Search for the cell housing the specified text and yield its [X, Y] center coordinate. 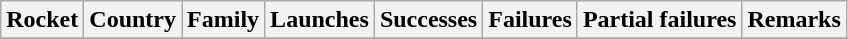
Rocket [42, 20]
Family [224, 20]
Successes [428, 20]
Country [133, 20]
Partial failures [660, 20]
Launches [320, 20]
Remarks [794, 20]
Failures [530, 20]
